Capture the cell that displays the provided text and extract its [X, Y] central coordinate. 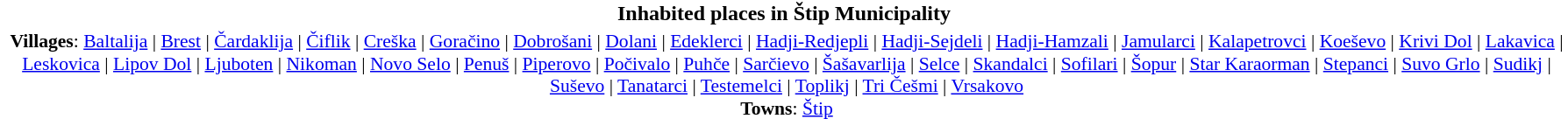
Inhabited places in Štip Municipality [784, 13]
